Extract the (X, Y) coordinate from the center of the cell holding the provided text.  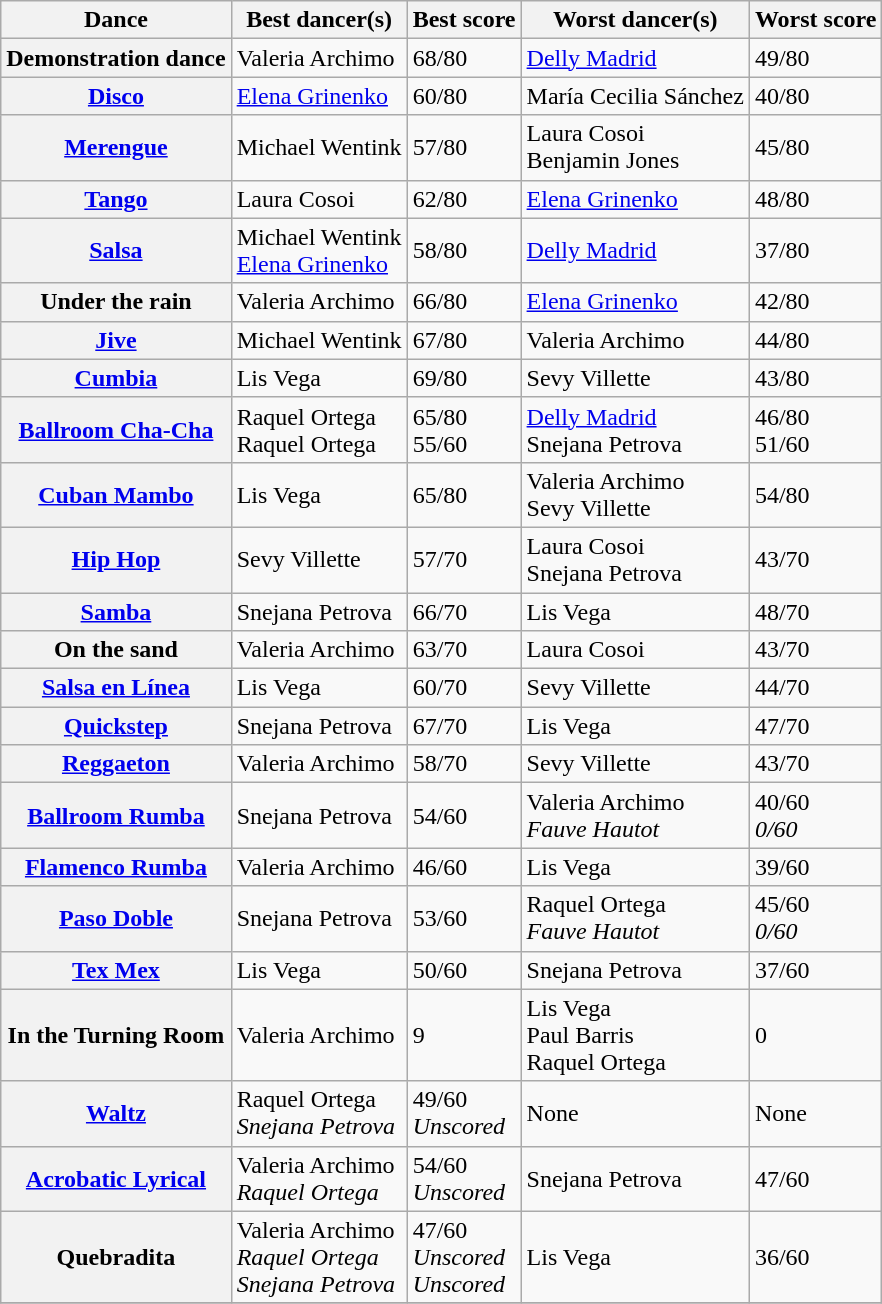
43/80 (816, 378)
Flamenco Rumba (116, 867)
Quebradita (116, 1257)
45/80 (816, 148)
9 (464, 1035)
Cumbia (116, 378)
Laura CosoiBenjamin Jones (635, 148)
39/60 (816, 867)
Raquel OrtegaRaquel Ortega (319, 430)
53/60 (464, 918)
47/60UnscoredUnscored (464, 1257)
Best dancer(s) (319, 20)
46/8051/60 (816, 430)
Valeria ArchimoFauve Hautot (635, 816)
58/70 (464, 764)
69/80 (464, 378)
Valeria ArchimoRaquel OrtegaSnejana Petrova (319, 1257)
Raquel OrtegaFauve Hautot (635, 918)
0 (816, 1035)
54/80 (816, 494)
Waltz (116, 1114)
Paso Doble (116, 918)
67/80 (464, 340)
Worst score (816, 20)
Best score (464, 20)
Worst dancer(s) (635, 20)
Salsa en Línea (116, 688)
Valeria ArchimoSevy Villette (635, 494)
Raquel OrtegaSnejana Petrova (319, 1114)
67/70 (464, 726)
Dance (116, 20)
Tango (116, 199)
66/80 (464, 302)
42/80 (816, 302)
Demonstration dance (116, 58)
58/80 (464, 250)
Quickstep (116, 726)
44/70 (816, 688)
62/80 (464, 199)
On the sand (116, 650)
45/600/60 (816, 918)
Ballroom Cha-Cha (116, 430)
Samba (116, 611)
60/70 (464, 688)
57/70 (464, 560)
María Cecilia Sánchez (635, 96)
49/60Unscored (464, 1114)
48/80 (816, 199)
Hip Hop (116, 560)
Tex Mex (116, 970)
66/70 (464, 611)
57/80 (464, 148)
Salsa (116, 250)
48/70 (816, 611)
37/80 (816, 250)
Delly MadridSnejana Petrova (635, 430)
Reggaeton (116, 764)
60/80 (464, 96)
Cuban Mambo (116, 494)
Merengue (116, 148)
63/70 (464, 650)
68/80 (464, 58)
In the Turning Room (116, 1035)
Jive (116, 340)
65/8055/60 (464, 430)
49/80 (816, 58)
65/80 (464, 494)
47/60 (816, 1178)
44/80 (816, 340)
Ballroom Rumba (116, 816)
Lis VegaPaul BarrisRaquel Ortega (635, 1035)
54/60Unscored (464, 1178)
Acrobatic Lyrical (116, 1178)
Disco (116, 96)
40/80 (816, 96)
50/60 (464, 970)
54/60 (464, 816)
Valeria ArchimoRaquel Ortega (319, 1178)
Laura CosoiSnejana Petrova (635, 560)
37/60 (816, 970)
Under the rain (116, 302)
40/600/60 (816, 816)
47/70 (816, 726)
46/60 (464, 867)
36/60 (816, 1257)
Michael WentinkElena Grinenko (319, 250)
